Identify which cell holds the provided text, then report its [x, y] central coordinate. 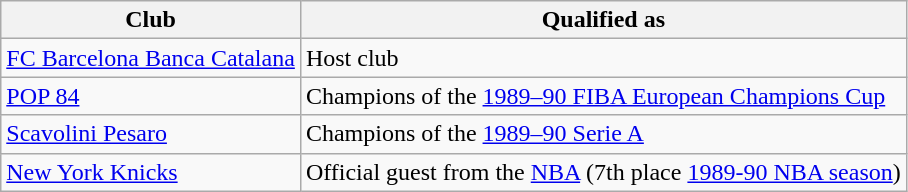
Scavolini Pesaro [151, 134]
New York Knicks [151, 172]
Champions of the 1989–90 Serie A [603, 134]
Champions of the 1989–90 FIBA European Champions Cup [603, 96]
FC Barcelona Banca Catalana [151, 58]
Qualified as [603, 20]
Club [151, 20]
Host club [603, 58]
Official guest from the NBA (7th place 1989-90 NBA season) [603, 172]
POP 84 [151, 96]
